Find where the given text appears and provide that cell's center as (x, y) coordinate. 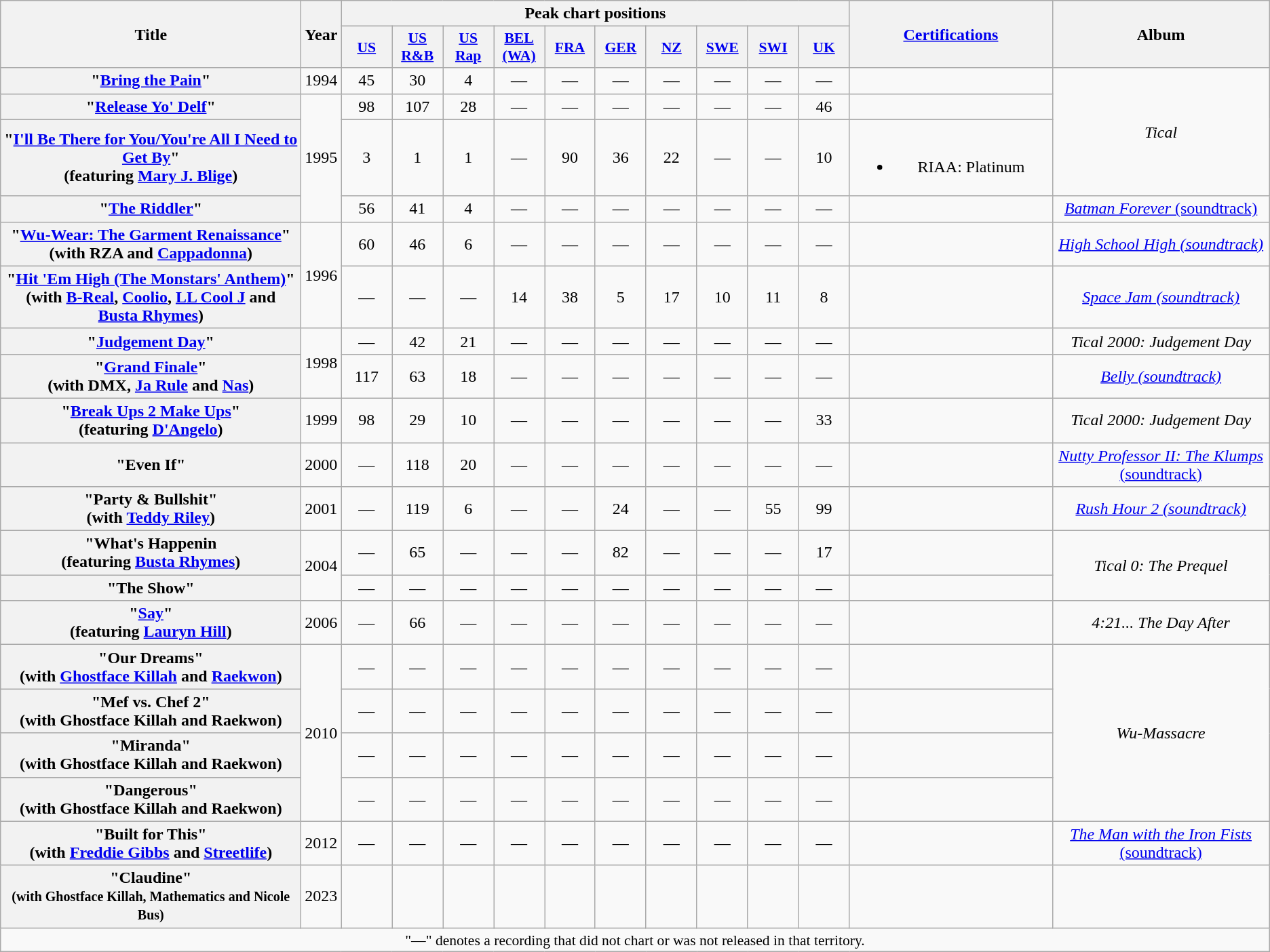
82 (620, 553)
29 (418, 420)
107 (418, 106)
60 (366, 244)
Year (322, 34)
Batman Forever (soundtrack) (1161, 209)
"What's Happenin(featuring Busta Rhymes) (151, 553)
90 (570, 157)
Tical (1161, 132)
The Man with the Iron Fists (soundtrack) (1161, 844)
USR&B (418, 47)
FRA (570, 47)
33 (824, 420)
NZ (672, 47)
Certifications (951, 34)
Nutty Professor II: The Klumps (soundtrack) (1161, 464)
11 (773, 297)
"Break Ups 2 Make Ups"(featuring D'Angelo) (151, 420)
24 (620, 509)
"The Show" (151, 588)
3 (366, 157)
"Hit 'Em High (The Monstars' Anthem)"(with B-Real, Coolio, LL Cool J and Busta Rhymes) (151, 297)
2012 (322, 844)
"Built for This"(with Freddie Gibbs and Streetlife) (151, 844)
2000 (322, 464)
1998 (322, 363)
UK (824, 47)
8 (824, 297)
99 (824, 509)
SWE (722, 47)
"Even If" (151, 464)
1999 (322, 420)
56 (366, 209)
Album (1161, 34)
117 (366, 376)
118 (418, 464)
21 (468, 341)
SWI (773, 47)
"Judgement Day" (151, 341)
Wu-Massacre (1161, 733)
1995 (322, 157)
Peak chart positions (596, 14)
Space Jam (soundtrack) (1161, 297)
36 (620, 157)
"Miranda"(with Ghostface Killah and Raekwon) (151, 755)
4:21... The Day After (1161, 622)
"Bring the Pain" (151, 81)
1994 (322, 81)
"Grand Finale"(with DMX, Ja Rule and Nas) (151, 376)
GER (620, 47)
65 (418, 553)
Tical 0: The Prequel (1161, 566)
55 (773, 509)
14 (520, 297)
"Our Dreams"(with Ghostface Killah and Raekwon) (151, 667)
"Wu-Wear: The Garment Renaissance"(with RZA and Cappadonna) (151, 244)
63 (418, 376)
"I'll Be There for You/You're All I Need to Get By"(featuring Mary J. Blige) (151, 157)
2023 (322, 896)
20 (468, 464)
Title (151, 34)
5 (620, 297)
"Mef vs. Chef 2"(with Ghostface Killah and Raekwon) (151, 711)
2004 (322, 566)
"Say"(featuring Lauryn Hill) (151, 622)
28 (468, 106)
66 (418, 622)
High School High (soundtrack) (1161, 244)
38 (570, 297)
RIAA: Platinum (951, 157)
"The Riddler" (151, 209)
"Party & Bullshit" (with Teddy Riley) (151, 509)
Rush Hour 2 (soundtrack) (1161, 509)
1996 (322, 275)
USRap (468, 47)
45 (366, 81)
30 (418, 81)
Belly (soundtrack) (1161, 376)
18 (468, 376)
2006 (322, 622)
22 (672, 157)
119 (418, 509)
"—" denotes a recording that did not chart or was not released in that territory. (635, 940)
2001 (322, 509)
BEL(WA) (520, 47)
US (366, 47)
2010 (322, 733)
"Claudine"(with Ghostface Killah, Mathematics and Nicole Bus) (151, 896)
"Release Yo' Delf" (151, 106)
42 (418, 341)
41 (418, 209)
"Dangerous"(with Ghostface Killah and Raekwon) (151, 799)
